Provide the [x, y] coordinate of the cell's center where the given text is located.  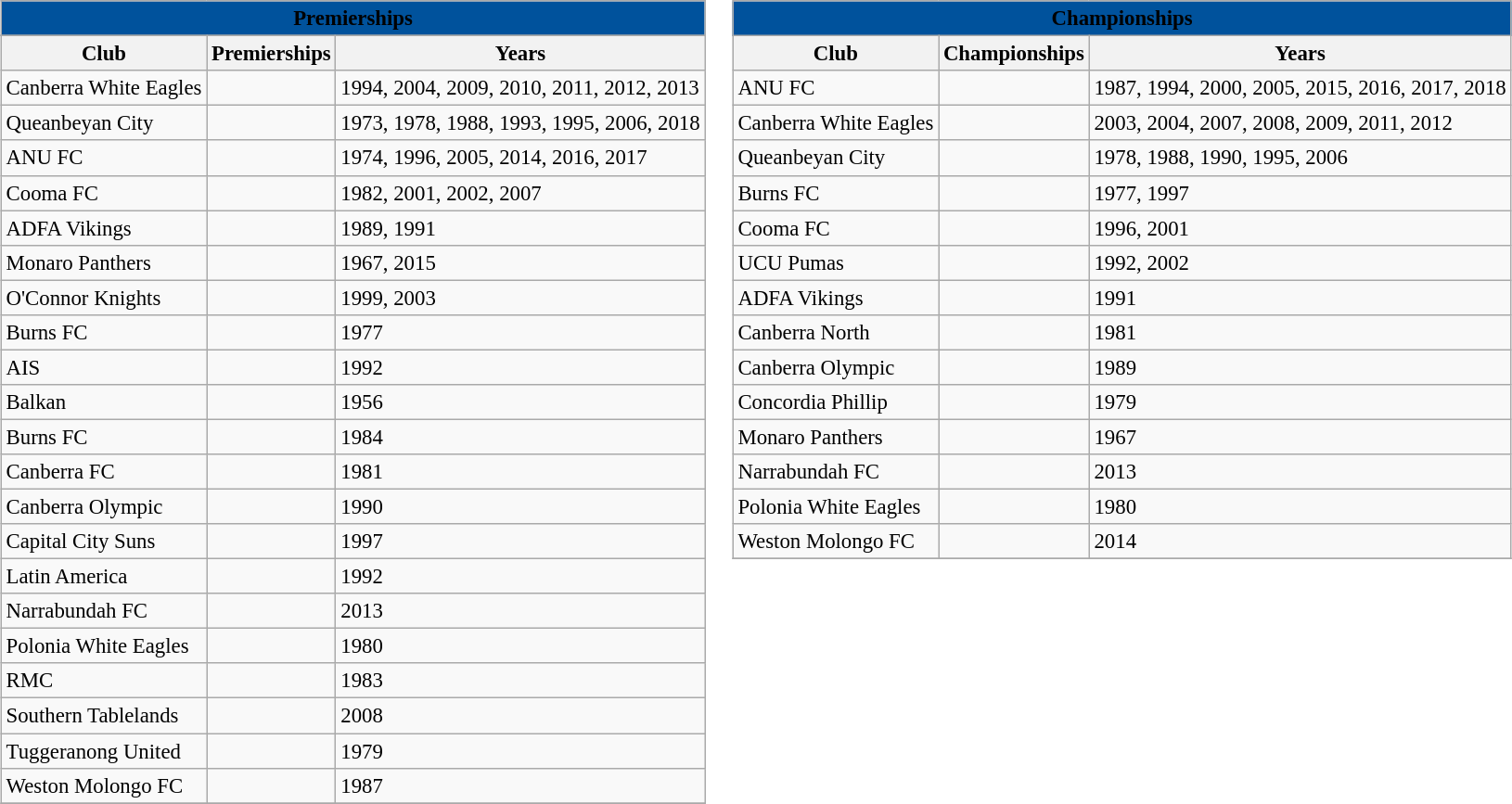
1967 [1301, 437]
1999, 2003 [520, 298]
1967, 2015 [520, 262]
1990 [520, 506]
1982, 2001, 2002, 2007 [520, 193]
1956 [520, 402]
1987 [520, 785]
1994, 2004, 2009, 2010, 2011, 2012, 2013 [520, 88]
RMC [104, 681]
2008 [520, 716]
1978, 1988, 1990, 1995, 2006 [1301, 158]
Tuggeranong United [104, 750]
1974, 1996, 2005, 2014, 2016, 2017 [520, 158]
2014 [1301, 542]
1996, 2001 [1301, 228]
2003, 2004, 2007, 2008, 2009, 2011, 2012 [1301, 123]
1984 [520, 437]
Balkan [104, 402]
Southern Tablelands [104, 716]
1989 [1301, 367]
1977, 1997 [1301, 193]
1991 [1301, 298]
1989, 1991 [520, 228]
UCU Pumas [835, 262]
1992, 2002 [1301, 262]
Canberra North [835, 332]
O'Connor Knights [104, 298]
1987, 1994, 2000, 2005, 2015, 2016, 2017, 2018 [1301, 88]
Capital City Suns [104, 542]
1983 [520, 681]
AIS [104, 367]
Concordia Phillip [835, 402]
Latin America [104, 577]
Canberra FC [104, 472]
1973, 1978, 1988, 1993, 1995, 2006, 2018 [520, 123]
1997 [520, 542]
1977 [520, 332]
